Detect which cell encompasses the target text, then output its [X, Y] center coordinate. 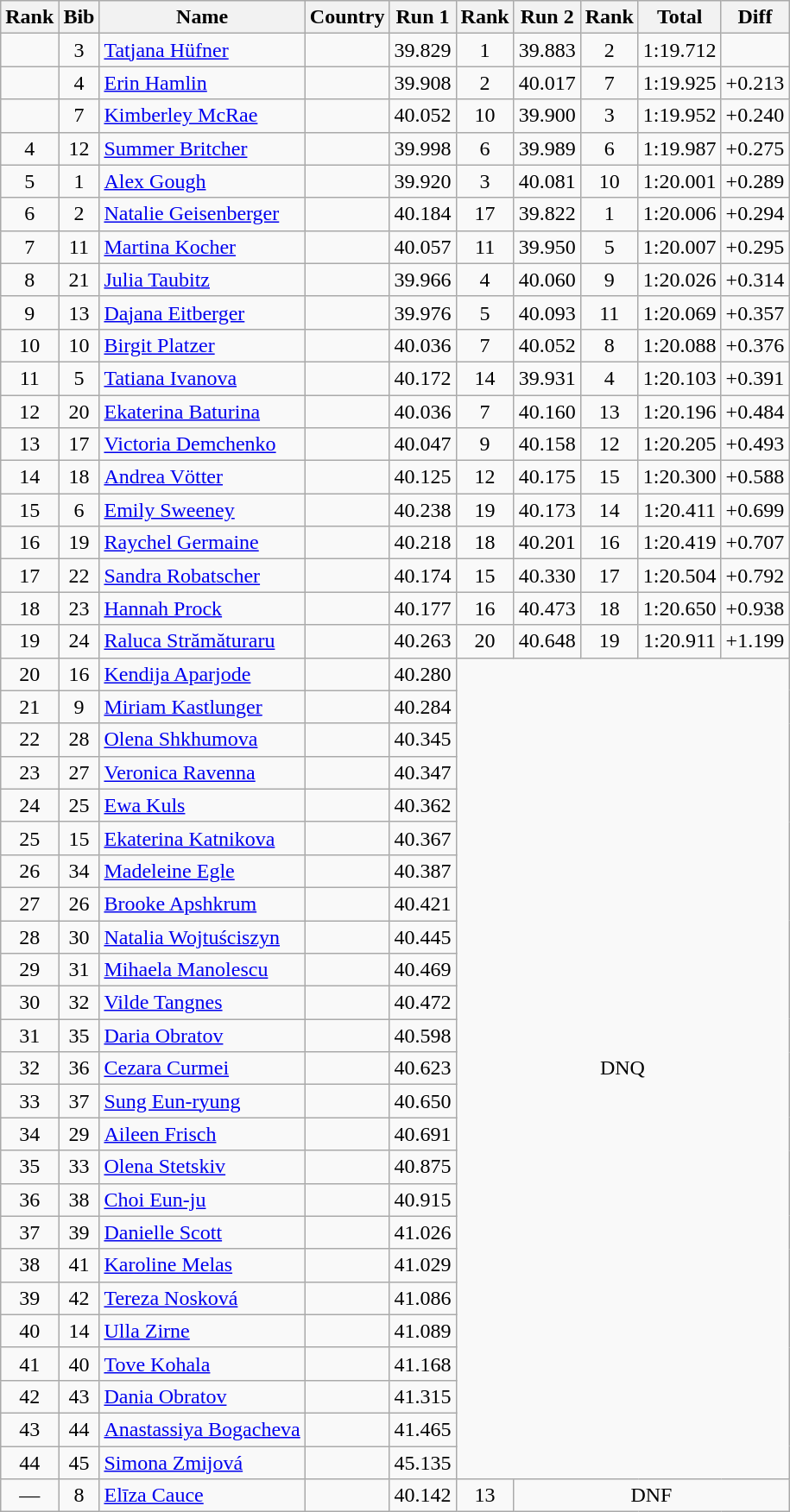
Dajana Eitberger [202, 312]
40.158 [547, 444]
40.017 [547, 83]
Ekaterina Katnikova [202, 838]
+0.792 [755, 576]
Mihaela Manolescu [202, 970]
+0.376 [755, 345]
+0.938 [755, 608]
41.465 [423, 1429]
39.966 [423, 280]
40.201 [547, 543]
40.915 [423, 1200]
1:19.952 [679, 116]
Martina Kocher [202, 247]
Raluca Strămăturaru [202, 641]
+0.707 [755, 543]
41.089 [423, 1331]
+0.294 [755, 214]
Daria Obratov [202, 1036]
1:20.205 [679, 444]
Choi Eun-ju [202, 1200]
40.362 [423, 805]
Emily Sweeney [202, 510]
39.920 [423, 181]
39.950 [547, 247]
40.184 [423, 214]
39.989 [547, 148]
40.875 [423, 1167]
1:20.103 [679, 378]
Country [347, 17]
Tove Kohala [202, 1364]
+0.275 [755, 148]
Raychel Germaine [202, 543]
Andrea Vötter [202, 477]
41.315 [423, 1396]
41.168 [423, 1364]
40.648 [547, 641]
Ewa Kuls [202, 805]
39.883 [547, 50]
1:20.026 [679, 280]
40.177 [423, 608]
1:20.300 [679, 477]
Alex Gough [202, 181]
40.280 [423, 674]
40.060 [547, 280]
1:20.411 [679, 510]
1:20.006 [679, 214]
+1.199 [755, 641]
1:20.088 [679, 345]
Julia Taubitz [202, 280]
+0.588 [755, 477]
+0.484 [755, 412]
41.086 [423, 1298]
Summer Britcher [202, 148]
Natalia Wojtuściszyn [202, 936]
Aileen Frisch [202, 1134]
41.029 [423, 1265]
Run 1 [423, 17]
41.026 [423, 1232]
1:20.001 [679, 181]
1:19.987 [679, 148]
40.345 [423, 740]
Kendija Aparjode [202, 674]
Natalie Geisenberger [202, 214]
Tatjana Hüfner [202, 50]
1:19.925 [679, 83]
40.263 [423, 641]
+0.213 [755, 83]
+0.240 [755, 116]
40.284 [423, 707]
40.238 [423, 510]
Run 2 [547, 17]
40.081 [547, 181]
39.822 [547, 214]
Name [202, 17]
1:20.419 [679, 543]
40.172 [423, 378]
39.931 [547, 378]
Hannah Prock [202, 608]
40.142 [423, 1496]
+0.314 [755, 280]
40.472 [423, 1003]
40.598 [423, 1036]
Kimberley McRae [202, 116]
1:20.069 [679, 312]
Olena Shkhumova [202, 740]
1:20.196 [679, 412]
— [29, 1496]
40.650 [423, 1101]
Danielle Scott [202, 1232]
Olena Stetskiv [202, 1167]
Veronica Ravenna [202, 772]
40.160 [547, 412]
Victoria Demchenko [202, 444]
40.445 [423, 936]
1:20.911 [679, 641]
40.473 [547, 608]
1:20.650 [679, 608]
Ulla Zirne [202, 1331]
Elīza Cauce [202, 1496]
Madeleine Egle [202, 871]
Vilde Tangnes [202, 1003]
Ekaterina Baturina [202, 412]
DNF [651, 1496]
Bib [79, 17]
Tereza Nosková [202, 1298]
Anastassiya Bogacheva [202, 1429]
40.174 [423, 576]
40.057 [423, 247]
40.623 [423, 1068]
Cezara Curmei [202, 1068]
Miriam Kastlunger [202, 707]
+0.493 [755, 444]
40.093 [547, 312]
Diff [755, 17]
Total [679, 17]
40.469 [423, 970]
40.421 [423, 904]
Tatiana Ivanova [202, 378]
39.908 [423, 83]
+0.295 [755, 247]
39.900 [547, 116]
DNQ [623, 1068]
40.173 [547, 510]
Sandra Robatscher [202, 576]
Sung Eun-ryung [202, 1101]
40.218 [423, 543]
Dania Obratov [202, 1396]
39.998 [423, 148]
45.135 [423, 1463]
40.347 [423, 772]
40.330 [547, 576]
1:19.712 [679, 50]
40.047 [423, 444]
40.175 [547, 477]
Karoline Melas [202, 1265]
+0.289 [755, 181]
40.691 [423, 1134]
+0.391 [755, 378]
1:20.007 [679, 247]
Simona Zmijová [202, 1463]
40.387 [423, 871]
Birgit Platzer [202, 345]
+0.699 [755, 510]
Brooke Apshkrum [202, 904]
Erin Hamlin [202, 83]
39.976 [423, 312]
40.125 [423, 477]
1:20.504 [679, 576]
45 [79, 1463]
40.367 [423, 838]
+0.357 [755, 312]
39.829 [423, 50]
